Find where the given text appears and provide that cell's center as [X, Y] coordinate. 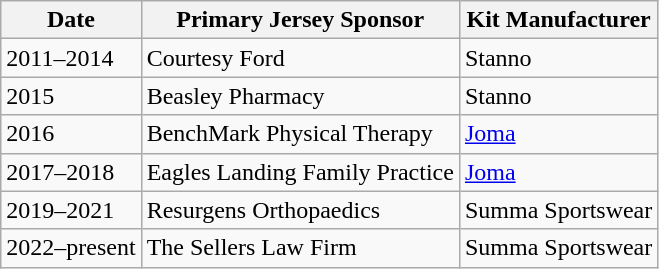
Kit Manufacturer [558, 20]
The Sellers Law Firm [300, 248]
2022–present [71, 248]
Courtesy Ford [300, 58]
Resurgens Orthopaedics [300, 210]
2019–2021 [71, 210]
2017–2018 [71, 172]
BenchMark Physical Therapy [300, 134]
2011–2014 [71, 58]
2016 [71, 134]
Date [71, 20]
Beasley Pharmacy [300, 96]
Eagles Landing Family Practice [300, 172]
2015 [71, 96]
Primary Jersey Sponsor [300, 20]
